Provide the [x, y] coordinate of the cell's center where the given text is located.  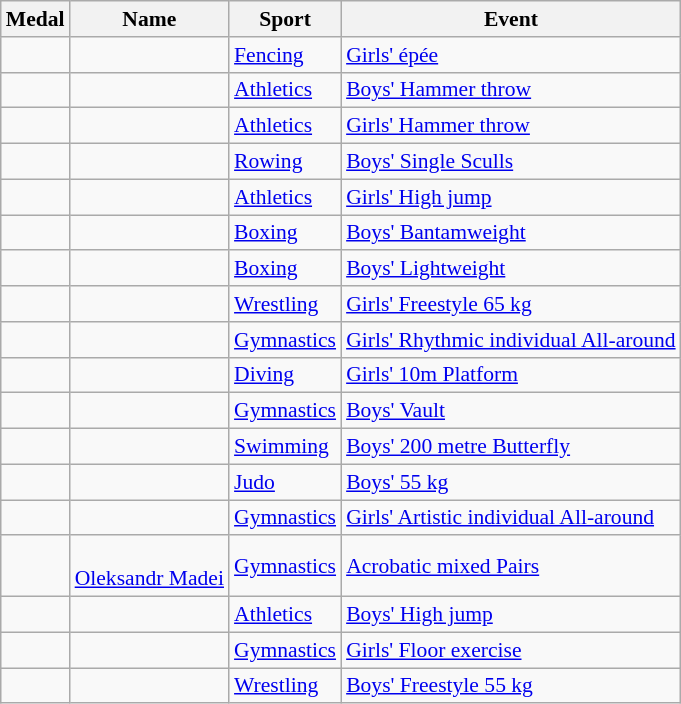
Boys' Vault [511, 411]
Oleksandr Madei [150, 566]
Acrobatic mixed Pairs [511, 566]
Girls' Hammer throw [511, 126]
Girls' Rhythmic individual All-around [511, 340]
Boys' 55 kg [511, 482]
Boys' Single Sculls [511, 162]
Girls' Freestyle 65 kg [511, 304]
Judo [285, 482]
Swimming [285, 447]
Girls' épée [511, 55]
Medal [36, 19]
Girls' Floor exercise [511, 650]
Event [511, 19]
Fencing [285, 55]
Girls' Artistic individual All-around [511, 518]
Boys' Bantamweight [511, 233]
Diving [285, 375]
Name [150, 19]
Boys' 200 metre Butterfly [511, 447]
Boys' Lightweight [511, 269]
Girls' High jump [511, 197]
Rowing [285, 162]
Girls' 10m Platform [511, 375]
Boys' Hammer throw [511, 90]
Boys' High jump [511, 615]
Boys' Freestyle 55 kg [511, 686]
Sport [285, 19]
